Determine the (x, y) coordinate at the center of the cell enclosing the given text.  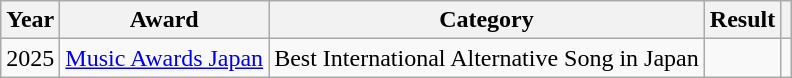
Music Awards Japan (164, 58)
Best International Alternative Song in Japan (487, 58)
Result (742, 20)
Category (487, 20)
Year (30, 20)
2025 (30, 58)
Award (164, 20)
